Search for the cell housing the specified text and yield its (X, Y) center coordinate. 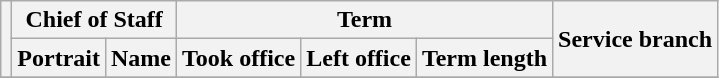
Name (140, 58)
Term length (484, 58)
Portrait (59, 58)
Service branch (636, 39)
Took office (239, 58)
Left office (359, 58)
Chief of Staff (94, 20)
Term (365, 20)
